Pinpoint the cell where the given text exists, returning its (X, Y) midpoint coordinate. 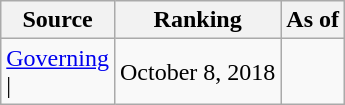
October 8, 2018 (197, 72)
As of (313, 20)
Ranking (197, 20)
Governing| (58, 72)
Source (58, 20)
